Output the [X, Y] coordinate of the center of the cell containing the given text.  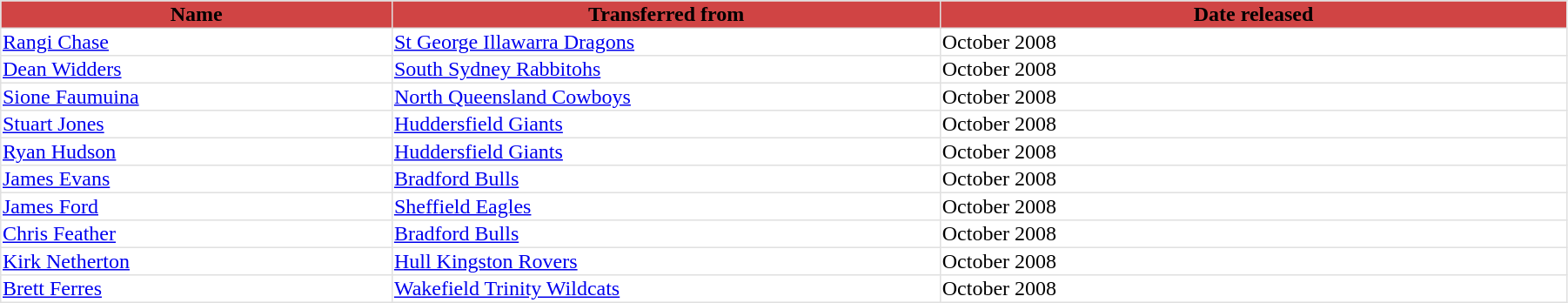
Rangi Chase [197, 42]
Sheffield Eagles [667, 206]
Stuart Jones [197, 125]
Brett Ferres [197, 289]
Wakefield Trinity Wildcats [667, 289]
James Ford [197, 206]
Ryan Hudson [197, 151]
Hull Kingston Rovers [667, 261]
James Evans [197, 179]
Chris Feather [197, 234]
Transferred from [667, 15]
Date released [1254, 15]
Dean Widders [197, 70]
Kirk Netherton [197, 261]
South Sydney Rabbitohs [667, 70]
St George Illawarra Dragons [667, 42]
Sione Faumuina [197, 97]
North Queensland Cowboys [667, 97]
Name [197, 15]
